Extract the (x, y) coordinate from the center of the cell holding the provided text.  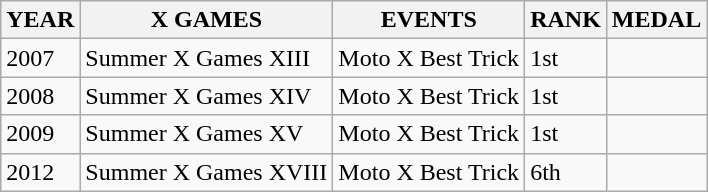
Summer X Games XV (206, 134)
2012 (40, 172)
MEDAL (656, 20)
Summer X Games XVIII (206, 172)
Summer X Games XIII (206, 58)
6th (566, 172)
2007 (40, 58)
Summer X Games XIV (206, 96)
2008 (40, 96)
RANK (566, 20)
EVENTS (429, 20)
YEAR (40, 20)
2009 (40, 134)
X GAMES (206, 20)
